Extract the [X, Y] coordinate from the center of the cell holding the provided text.  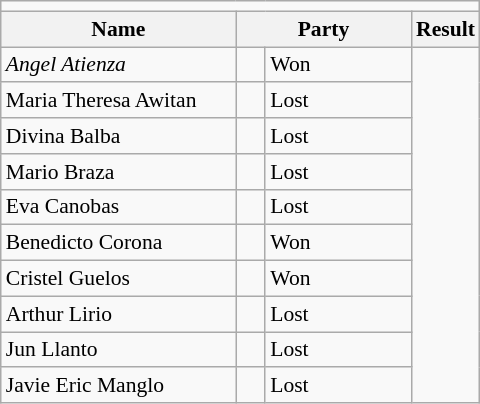
Javie Eric Manglo [118, 386]
Jun Llanto [118, 350]
Arthur Lirio [118, 314]
Divina Balba [118, 136]
Party [324, 29]
Cristel Guelos [118, 279]
Name [118, 29]
Result [446, 29]
Mario Braza [118, 172]
Eva Canobas [118, 207]
Benedicto Corona [118, 243]
Angel Atienza [118, 65]
Maria Theresa Awitan [118, 101]
